Output the (x, y) coordinate of the center of the cell containing the given text.  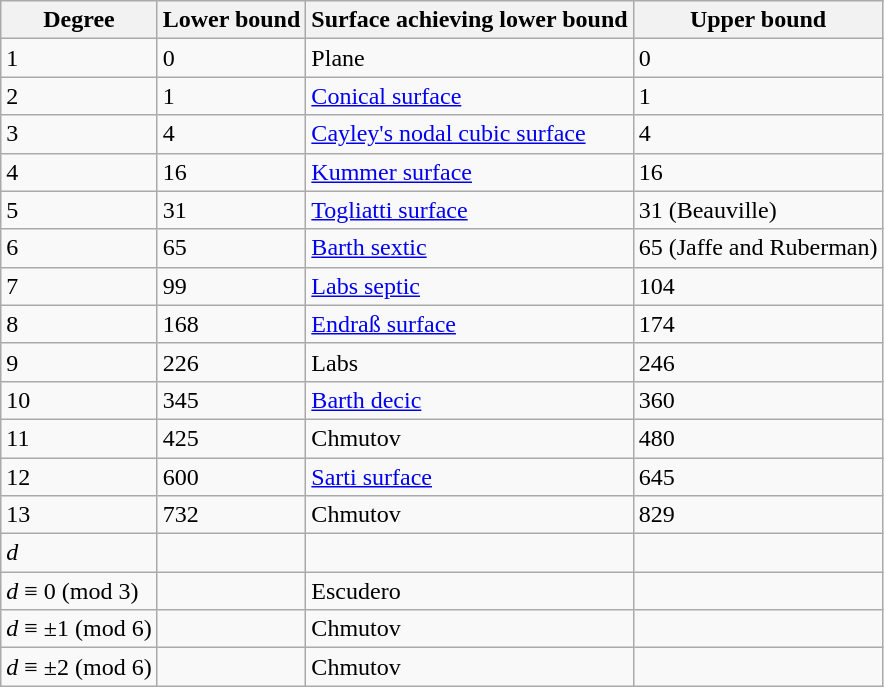
Barth decic (470, 400)
10 (79, 400)
Conical surface (470, 96)
425 (232, 438)
7 (79, 286)
174 (758, 324)
Cayley's nodal cubic surface (470, 134)
99 (232, 286)
5 (79, 210)
Upper bound (758, 20)
345 (232, 400)
246 (758, 362)
Labs septic (470, 286)
Lower bound (232, 20)
65 (Jaffe and Ruberman) (758, 248)
Barth sextic (470, 248)
Endraß surface (470, 324)
Sarti surface (470, 477)
360 (758, 400)
11 (79, 438)
168 (232, 324)
104 (758, 286)
13 (79, 515)
829 (758, 515)
31 (Beauville) (758, 210)
31 (232, 210)
Surface achieving lower bound (470, 20)
Degree (79, 20)
9 (79, 362)
Escudero (470, 591)
226 (232, 362)
Labs (470, 362)
Kummer surface (470, 172)
d ≡ ±2 (mod 6) (79, 667)
600 (232, 477)
8 (79, 324)
Togliatti surface (470, 210)
65 (232, 248)
3 (79, 134)
732 (232, 515)
d ≡ ±1 (mod 6) (79, 629)
Plane (470, 58)
2 (79, 96)
d ≡ 0 (mod 3) (79, 591)
480 (758, 438)
d (79, 553)
645 (758, 477)
12 (79, 477)
6 (79, 248)
